From the cell containing the given text, extract its center point as [x, y] coordinate. 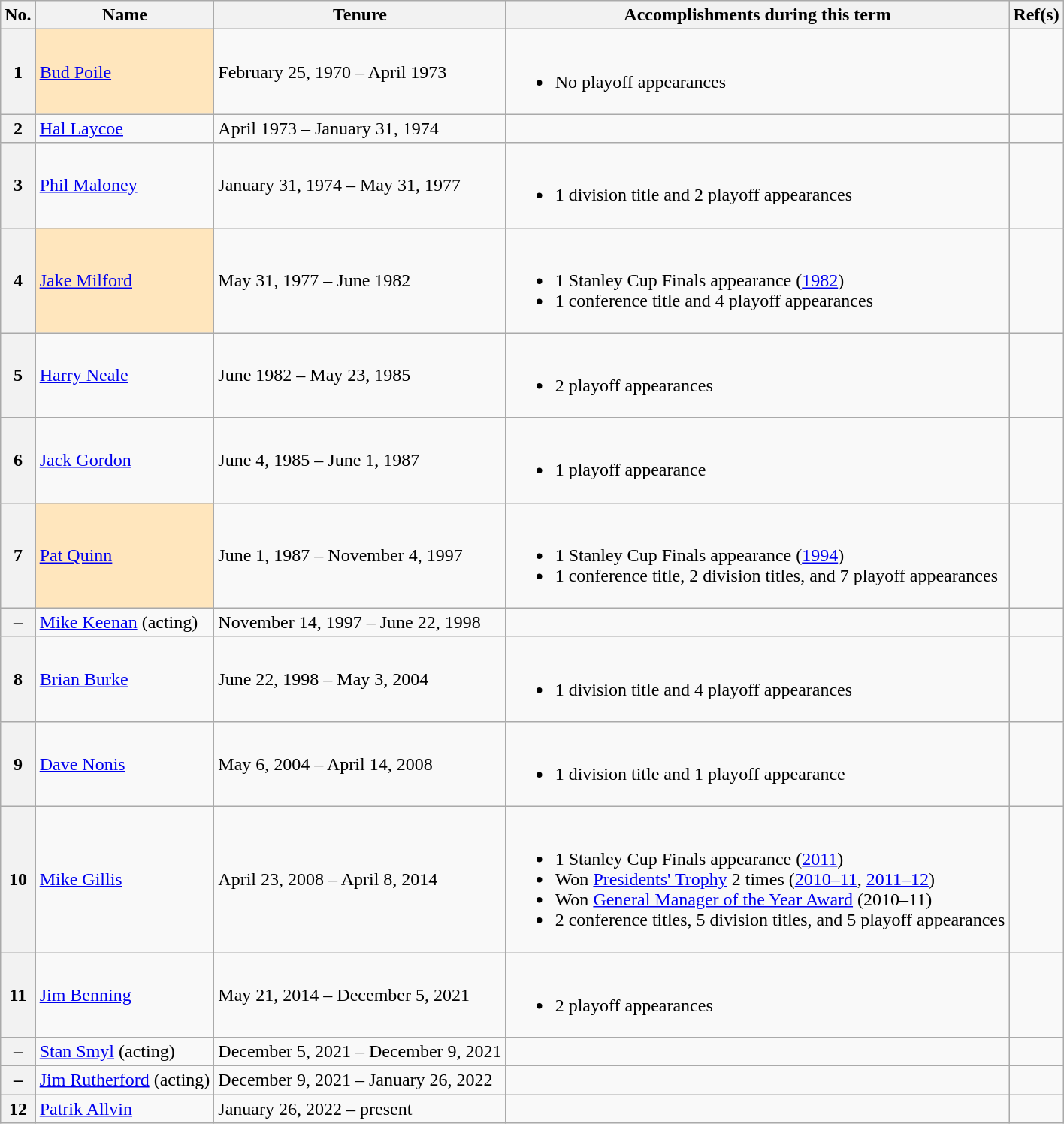
Name [125, 15]
5 [18, 376]
November 14, 1997 – June 22, 1998 [360, 622]
June 22, 1998 – May 3, 2004 [360, 679]
Harry Neale [125, 376]
April 23, 2008 – April 8, 2014 [360, 879]
1 division title and 2 playoff appearances [757, 185]
11 [18, 995]
December 9, 2021 – January 26, 2022 [360, 1080]
May 31, 1977 – June 1982 [360, 280]
10 [18, 879]
No. [18, 15]
12 [18, 1109]
Hal Laycoe [125, 128]
Patrik Allvin [125, 1109]
2 [18, 128]
1 [18, 72]
Bud Poile [125, 72]
May 21, 2014 – December 5, 2021 [360, 995]
9 [18, 763]
June 1, 1987 – November 4, 1997 [360, 555]
June 1982 – May 23, 1985 [360, 376]
Tenure [360, 15]
June 4, 1985 – June 1, 1987 [360, 460]
8 [18, 679]
Jake Milford [125, 280]
Mike Keenan (acting) [125, 622]
Stan Smyl (acting) [125, 1052]
January 26, 2022 – present [360, 1109]
April 1973 – January 31, 1974 [360, 128]
May 6, 2004 – April 14, 2008 [360, 763]
February 25, 1970 – April 1973 [360, 72]
7 [18, 555]
1 playoff appearance [757, 460]
No playoff appearances [757, 72]
1 Stanley Cup Finals appearance (1994)1 conference title, 2 division titles, and 7 playoff appearances [757, 555]
Jim Rutherford (acting) [125, 1080]
3 [18, 185]
Pat Quinn [125, 555]
January 31, 1974 – May 31, 1977 [360, 185]
December 5, 2021 – December 9, 2021 [360, 1052]
Accomplishments during this term [757, 15]
Ref(s) [1036, 15]
1 division title and 4 playoff appearances [757, 679]
Dave Nonis [125, 763]
Jack Gordon [125, 460]
1 division title and 1 playoff appearance [757, 763]
Brian Burke [125, 679]
1 Stanley Cup Finals appearance (1982)1 conference title and 4 playoff appearances [757, 280]
Mike Gillis [125, 879]
Jim Benning [125, 995]
Phil Maloney [125, 185]
4 [18, 280]
6 [18, 460]
